Return the (x, y) coordinate for the center point of the cell that contains the specified text.  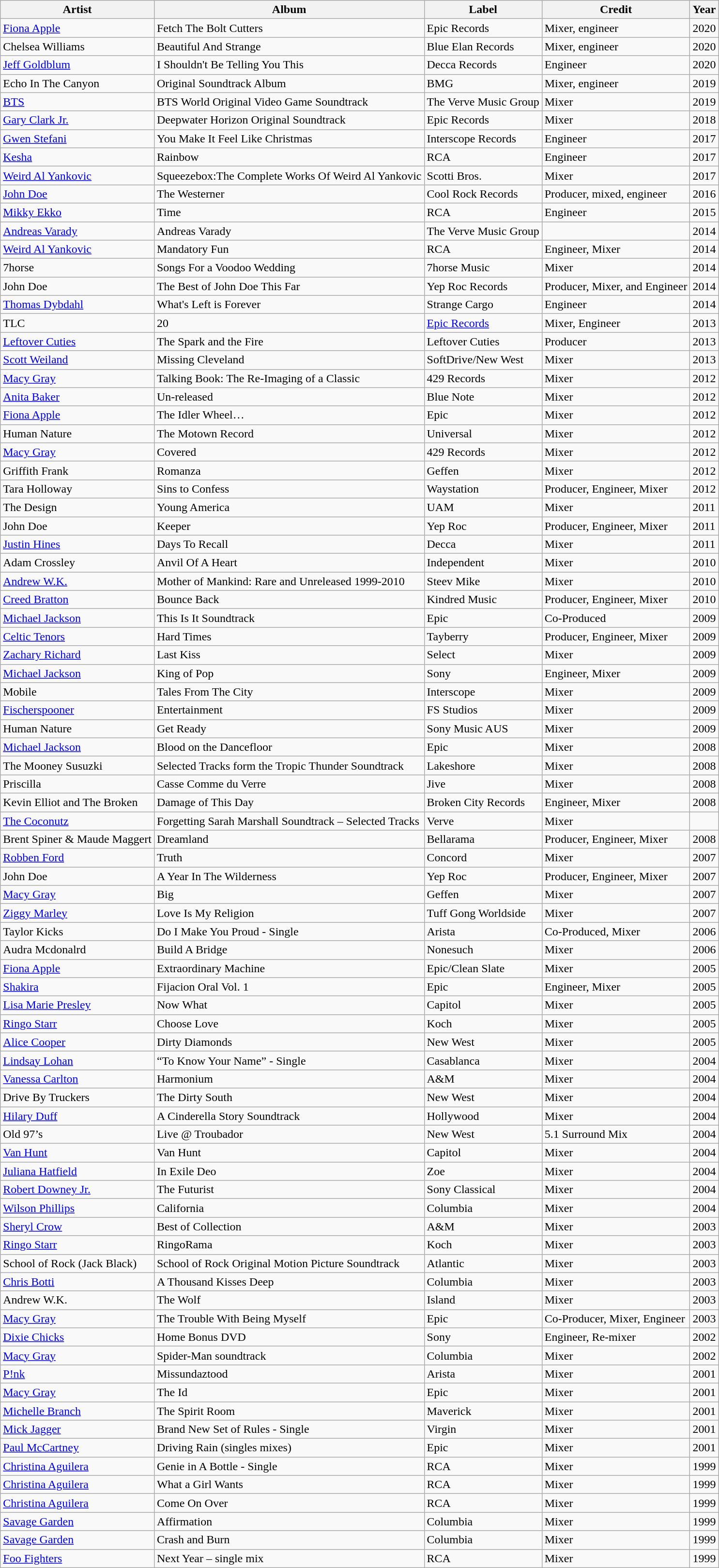
Wilson Phillips (77, 1208)
The Spark and the Fire (289, 342)
I Shouldn't Be Telling You This (289, 65)
Celtic Tenors (77, 637)
The Spirit Room (289, 1411)
Decca (483, 544)
Extraordinary Machine (289, 968)
Select (483, 655)
Best of Collection (289, 1226)
Anita Baker (77, 397)
Blue Elan Records (483, 47)
The Mooney Susuzki (77, 765)
Interscope Records (483, 139)
The Best of John Doe This Far (289, 286)
2016 (704, 194)
5.1 Surround Mix (616, 1134)
SoftDrive/New West (483, 360)
Fetch The Bolt Cutters (289, 28)
Bellarama (483, 839)
Fijacion Oral Vol. 1 (289, 987)
2015 (704, 212)
Tayberry (483, 637)
Chelsea Williams (77, 47)
Lindsay Lohan (77, 1060)
Producer, Mixer, and Engineer (616, 286)
Bounce Back (289, 600)
Justin Hines (77, 544)
2018 (704, 120)
Hard Times (289, 637)
Love Is My Religion (289, 913)
Original Soundtrack Album (289, 83)
Un-released (289, 397)
Engineer, Re-mixer (616, 1337)
Atlantic (483, 1263)
Kevin Elliot and The Broken (77, 802)
Talking Book: The Re-Imaging of a Classic (289, 378)
Ziggy Marley (77, 913)
Covered (289, 452)
Squeezebox:The Complete Works Of Weird Al Yankovic (289, 175)
Taylor Kicks (77, 931)
King of Pop (289, 673)
Get Ready (289, 729)
Now What (289, 1005)
Tuff Gong Worldside (483, 913)
Priscilla (77, 784)
Year (704, 10)
Songs For a Voodoo Wedding (289, 268)
Kindred Music (483, 600)
Paul McCartney (77, 1448)
Kesha (77, 157)
7horse Music (483, 268)
Affirmation (289, 1521)
Tara Holloway (77, 489)
Virgin (483, 1429)
Cool Rock Records (483, 194)
7horse (77, 268)
Producer, mixed, engineer (616, 194)
Verve (483, 821)
Mick Jagger (77, 1429)
Mikky Ekko (77, 212)
Credit (616, 10)
Romanza (289, 470)
Echo In The Canyon (77, 83)
Harmonium (289, 1079)
Mixer, Engineer (616, 323)
Beautiful And Strange (289, 47)
Label (483, 10)
Home Bonus DVD (289, 1337)
Nonesuch (483, 950)
20 (289, 323)
Strange Cargo (483, 305)
Spider-Man soundtrack (289, 1355)
BTS (77, 102)
Deepwater Horizon Original Soundtrack (289, 120)
Producer (616, 342)
Griffith Frank (77, 470)
Yep Roc Records (483, 286)
Big (289, 895)
The Design (77, 507)
Steev Mike (483, 581)
Driving Rain (singles mixes) (289, 1448)
Decca Records (483, 65)
Crash and Burn (289, 1540)
Juliana Hatfield (77, 1171)
Truth (289, 858)
Gwen Stefani (77, 139)
Choose Love (289, 1024)
Island (483, 1300)
Dreamland (289, 839)
Genie in A Bottle - Single (289, 1466)
Jive (483, 784)
Missundaztood (289, 1374)
The Coconutz (77, 821)
Robben Ford (77, 858)
BTS World Original Video Game Soundtrack (289, 102)
You Make It Feel Like Christmas (289, 139)
Anvil Of A Heart (289, 563)
Hollywood (483, 1116)
Brent Spiner & Maude Maggert (77, 839)
P!nk (77, 1374)
Do I Make You Proud - Single (289, 931)
Sheryl Crow (77, 1226)
Lakeshore (483, 765)
Forgetting Sarah Marshall Soundtrack – Selected Tracks (289, 821)
Audra Mcdonalrd (77, 950)
Sins to Confess (289, 489)
Blood on the Dancefloor (289, 747)
Gary Clark Jr. (77, 120)
Broken City Records (483, 802)
The Dirty South (289, 1097)
Come On Over (289, 1503)
Blue Note (483, 397)
The Motown Record (289, 434)
Shakira (77, 987)
TLC (77, 323)
Concord (483, 858)
Tales From The City (289, 692)
Thomas Dybdahl (77, 305)
Keeper (289, 526)
Interscope (483, 692)
School of Rock (Jack Black) (77, 1263)
Chris Botti (77, 1282)
Brand New Set of Rules - Single (289, 1429)
Scott Weiland (77, 360)
Damage of This Day (289, 802)
Young America (289, 507)
Mandatory Fun (289, 249)
Live @ Troubador (289, 1134)
A Thousand Kisses Deep (289, 1282)
Foo Fighters (77, 1558)
Dixie Chicks (77, 1337)
Casse Comme du Verre (289, 784)
Old 97’s (77, 1134)
Mother of Mankind: Rare and Unreleased 1999-2010 (289, 581)
Drive By Truckers (77, 1097)
School of Rock Original Motion Picture Soundtrack (289, 1263)
Lisa Marie Presley (77, 1005)
The Wolf (289, 1300)
Fischerspooner (77, 710)
The Futurist (289, 1190)
Jeff Goldblum (77, 65)
Sony Classical (483, 1190)
Album (289, 10)
Adam Crossley (77, 563)
FS Studios (483, 710)
Casablanca (483, 1060)
The Id (289, 1392)
Zoe (483, 1171)
“To Know Your Name” - Single (289, 1060)
Selected Tracks form the Tropic Thunder Soundtrack (289, 765)
RingoRama (289, 1245)
Time (289, 212)
Sony Music AUS (483, 729)
Co-Produced, Mixer (616, 931)
Universal (483, 434)
A Cinderella Story Soundtrack (289, 1116)
Missing Cleveland (289, 360)
Michelle Branch (77, 1411)
What's Left is Forever (289, 305)
Alice Cooper (77, 1042)
BMG (483, 83)
A Year In The Wilderness (289, 876)
Independent (483, 563)
Entertainment (289, 710)
The Idler Wheel… (289, 415)
Days To Recall (289, 544)
Last Kiss (289, 655)
Mobile (77, 692)
Build A Bridge (289, 950)
Waystation (483, 489)
Next Year – single mix (289, 1558)
UAM (483, 507)
In Exile Deo (289, 1171)
Rainbow (289, 157)
What a Girl Wants (289, 1485)
Artist (77, 10)
Hilary Duff (77, 1116)
California (289, 1208)
Vanessa Carlton (77, 1079)
Co-Producer, Mixer, Engineer (616, 1319)
Robert Downey Jr. (77, 1190)
Scotti Bros. (483, 175)
Dirty Diamonds (289, 1042)
Zachary Richard (77, 655)
Co-Produced (616, 618)
This Is It Soundtrack (289, 618)
The Trouble With Being Myself (289, 1319)
Epic/Clean Slate (483, 968)
Maverick (483, 1411)
Creed Bratton (77, 600)
The Westerner (289, 194)
